Identify which cell holds the provided text, then report its [X, Y] central coordinate. 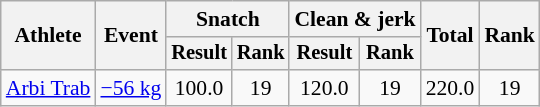
220.0 [450, 88]
Clean & jerk [354, 19]
Athlete [48, 36]
Arbi Trab [48, 88]
Event [130, 36]
120.0 [324, 88]
Total [450, 36]
−56 kg [130, 88]
100.0 [199, 88]
Snatch [228, 19]
